Locate the cell with the specified text and output its [x, y] center coordinate. 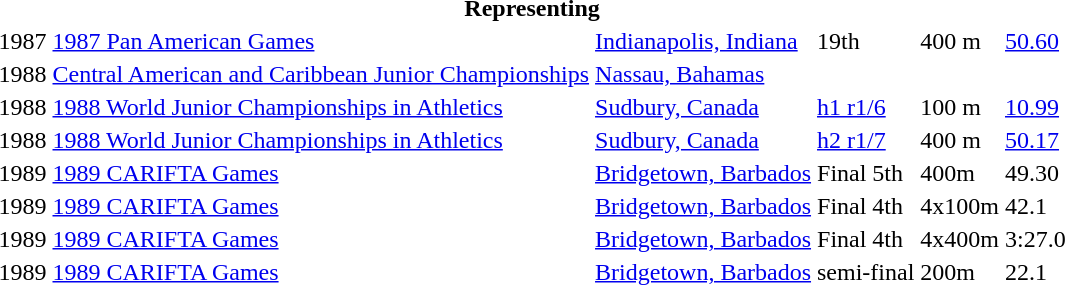
19th [866, 41]
1987 Pan American Games [321, 41]
Final 5th [866, 173]
4x400m [960, 239]
h1 r1/6 [866, 107]
4x100m [960, 206]
400m [960, 173]
Indianapolis, Indiana [704, 41]
100 m [960, 107]
Nassau, Bahamas [704, 74]
Central American and Caribbean Junior Championships [321, 74]
h2 r1/7 [866, 140]
